Return (x, y) of the center of cell containing provided text 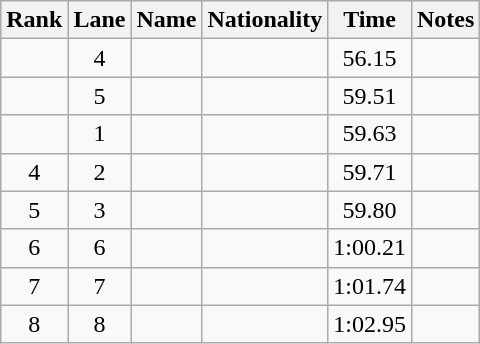
Rank (34, 20)
59.51 (370, 96)
Time (370, 20)
1:01.74 (370, 286)
59.71 (370, 172)
Notes (445, 20)
59.63 (370, 134)
1 (100, 134)
Lane (100, 20)
Name (166, 20)
2 (100, 172)
59.80 (370, 210)
56.15 (370, 58)
1:02.95 (370, 324)
1:00.21 (370, 248)
3 (100, 210)
Nationality (265, 20)
